For the text-containing cell, return its midpoint in [x, y] coordinate format. 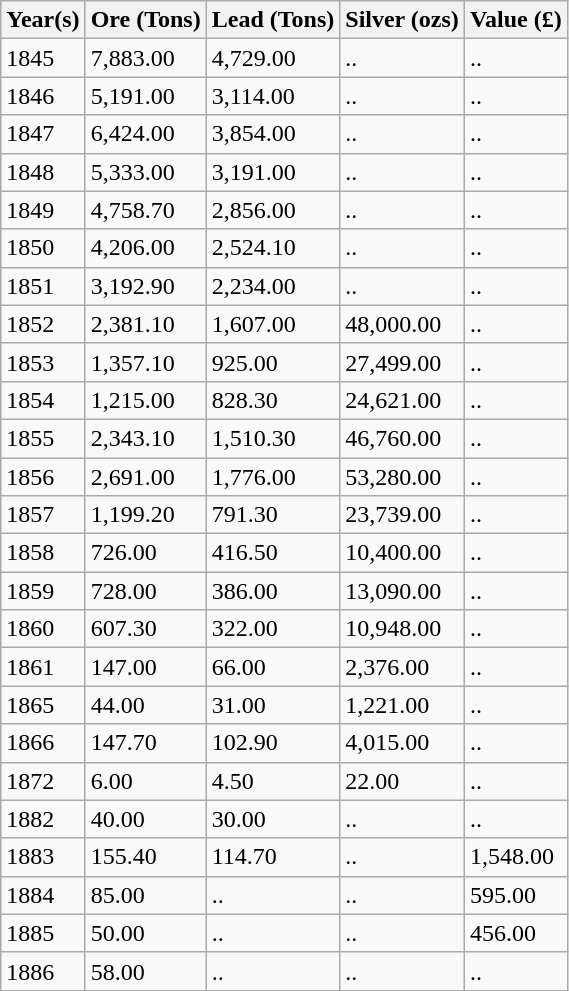
31.00 [273, 705]
27,499.00 [402, 362]
85.00 [146, 895]
456.00 [516, 933]
925.00 [273, 362]
155.40 [146, 857]
1,199.20 [146, 515]
Lead (Tons) [273, 20]
1882 [43, 819]
1,776.00 [273, 477]
2,691.00 [146, 477]
2,856.00 [273, 210]
Value (£) [516, 20]
2,524.10 [273, 248]
1872 [43, 781]
13,090.00 [402, 591]
4,729.00 [273, 58]
5,333.00 [146, 172]
1851 [43, 286]
40.00 [146, 819]
4,015.00 [402, 743]
1845 [43, 58]
1861 [43, 667]
1859 [43, 591]
1883 [43, 857]
3,114.00 [273, 96]
728.00 [146, 591]
1,510.30 [273, 438]
1886 [43, 971]
2,376.00 [402, 667]
1,357.10 [146, 362]
22.00 [402, 781]
1,215.00 [146, 400]
1856 [43, 477]
1,548.00 [516, 857]
2,343.10 [146, 438]
23,739.00 [402, 515]
48,000.00 [402, 324]
147.70 [146, 743]
66.00 [273, 667]
1,221.00 [402, 705]
53,280.00 [402, 477]
1865 [43, 705]
10,400.00 [402, 553]
791.30 [273, 515]
114.70 [273, 857]
2,381.10 [146, 324]
1884 [43, 895]
1849 [43, 210]
1858 [43, 553]
50.00 [146, 933]
24,621.00 [402, 400]
10,948.00 [402, 629]
6.00 [146, 781]
Ore (Tons) [146, 20]
1,607.00 [273, 324]
1852 [43, 324]
386.00 [273, 591]
Year(s) [43, 20]
726.00 [146, 553]
1846 [43, 96]
1853 [43, 362]
1854 [43, 400]
1855 [43, 438]
1847 [43, 134]
44.00 [146, 705]
1848 [43, 172]
2,234.00 [273, 286]
1885 [43, 933]
7,883.00 [146, 58]
828.30 [273, 400]
3,191.00 [273, 172]
6,424.00 [146, 134]
5,191.00 [146, 96]
1850 [43, 248]
102.90 [273, 743]
46,760.00 [402, 438]
1860 [43, 629]
607.30 [146, 629]
Silver (ozs) [402, 20]
1857 [43, 515]
4,758.70 [146, 210]
3,192.90 [146, 286]
147.00 [146, 667]
58.00 [146, 971]
4,206.00 [146, 248]
416.50 [273, 553]
322.00 [273, 629]
30.00 [273, 819]
1866 [43, 743]
595.00 [516, 895]
4.50 [273, 781]
3,854.00 [273, 134]
